Determine the [X, Y] coordinate at the center of the cell enclosing the given text.  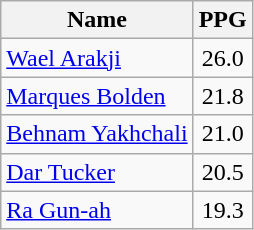
Behnam Yakhchali [97, 134]
19.3 [222, 210]
Wael Arakji [97, 58]
20.5 [222, 172]
21.0 [222, 134]
21.8 [222, 96]
Ra Gun-ah [97, 210]
Name [97, 20]
Marques Bolden [97, 96]
Dar Tucker [97, 172]
26.0 [222, 58]
PPG [222, 20]
